Locate the cell with the specified text and output its (x, y) center coordinate. 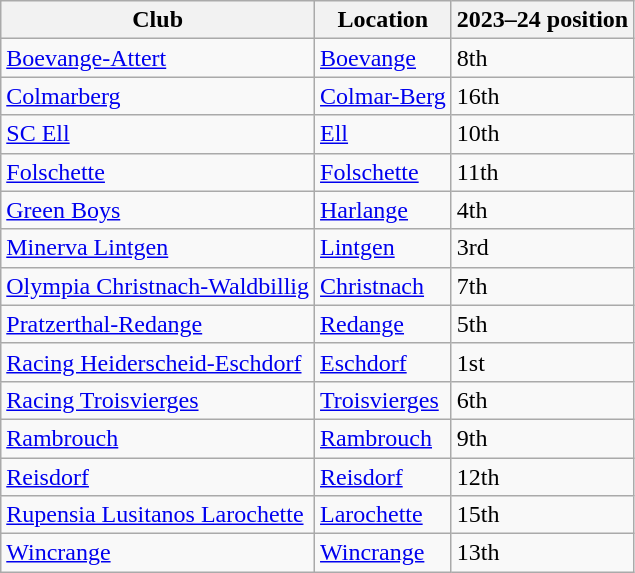
1st (542, 362)
3rd (542, 248)
7th (542, 286)
2023–24 position (542, 20)
12th (542, 477)
5th (542, 324)
Boevange-Attert (158, 58)
Troisvierges (384, 400)
Racing Troisvierges (158, 400)
Ell (384, 134)
Eschdorf (384, 362)
Colmarberg (158, 96)
9th (542, 438)
Pratzerthal-Redange (158, 324)
Redange (384, 324)
Location (384, 20)
Racing Heiderscheid-Eschdorf (158, 362)
Olympia Christnach-Waldbillig (158, 286)
Christnach (384, 286)
16th (542, 96)
10th (542, 134)
15th (542, 515)
Boevange (384, 58)
Club (158, 20)
8th (542, 58)
Larochette (384, 515)
11th (542, 172)
SC Ell (158, 134)
Lintgen (384, 248)
13th (542, 553)
Minerva Lintgen (158, 248)
Green Boys (158, 210)
Harlange (384, 210)
Colmar-Berg (384, 96)
6th (542, 400)
Rupensia Lusitanos Larochette (158, 515)
4th (542, 210)
